From the cell containing the given text, extract its center point as [x, y] coordinate. 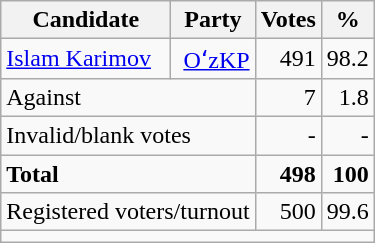
Against [128, 97]
% [348, 20]
Islam Karimov [86, 59]
491 [288, 59]
Candidate [86, 20]
500 [288, 212]
99.6 [348, 212]
Party [213, 20]
98.2 [348, 59]
Votes [288, 20]
100 [348, 173]
Invalid/blank votes [128, 135]
7 [288, 97]
Total [128, 173]
OʻzKP [213, 59]
1.8 [348, 97]
Registered voters/turnout [128, 212]
498 [288, 173]
